Extract the (X, Y) coordinate from the center of the cell holding the provided text.  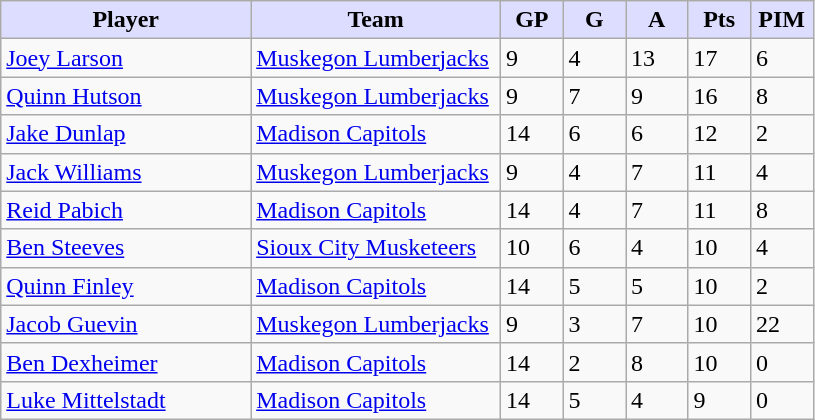
13 (657, 58)
Sioux City Musketeers (376, 248)
12 (719, 134)
Ben Dexheimer (126, 362)
3 (594, 324)
Luke Mittelstadt (126, 400)
16 (719, 96)
Jacob Guevin (126, 324)
Player (126, 20)
17 (719, 58)
Jack Williams (126, 172)
PIM (782, 20)
Jake Dunlap (126, 134)
Reid Pabich (126, 210)
22 (782, 324)
Pts (719, 20)
A (657, 20)
Ben Steeves (126, 248)
Quinn Finley (126, 286)
GP (532, 20)
Quinn Hutson (126, 96)
Team (376, 20)
Joey Larson (126, 58)
G (594, 20)
